Return (x, y) of the center of cell containing provided text 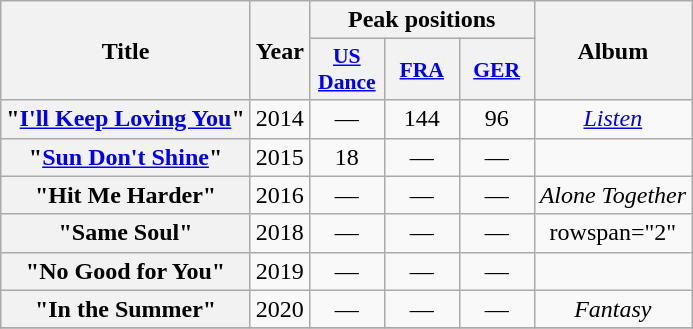
"Hit Me Harder" (126, 195)
2020 (280, 309)
2015 (280, 157)
"I'll Keep Loving You" (126, 119)
"In the Summer" (126, 309)
144 (422, 119)
Title (126, 50)
"No Good for You" (126, 271)
18 (346, 157)
Alone Together (613, 195)
2019 (280, 271)
Listen (613, 119)
96 (496, 119)
rowspan="2" (613, 233)
Peak positions (422, 20)
Album (613, 50)
GER (496, 70)
FRA (422, 70)
Fantasy (613, 309)
2014 (280, 119)
"Sun Don't Shine" (126, 157)
2016 (280, 195)
USDance (346, 70)
"Same Soul" (126, 233)
Year (280, 50)
2018 (280, 233)
